Extract the (X, Y) coordinate from the center of the cell holding the provided text.  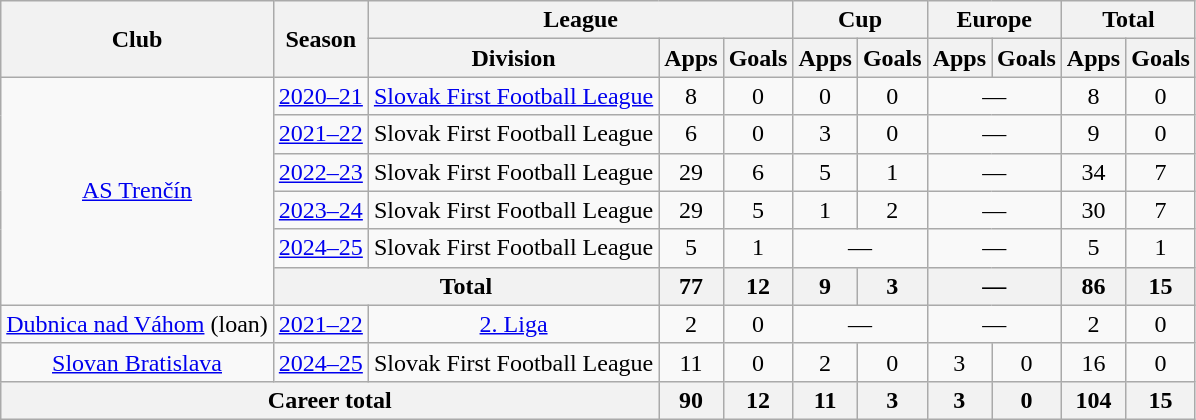
34 (1093, 172)
77 (691, 286)
2. Liga (513, 324)
2022–23 (320, 172)
16 (1093, 362)
2023–24 (320, 210)
AS Trenčín (138, 191)
Dubnica nad Váhom (loan) (138, 324)
86 (1093, 286)
Slovan Bratislava (138, 362)
League (580, 20)
Career total (330, 400)
Season (320, 39)
Cup (860, 20)
Europe (994, 20)
104 (1093, 400)
Division (513, 58)
Club (138, 39)
30 (1093, 210)
2020–21 (320, 96)
90 (691, 400)
